Capture the cell that displays the provided text and extract its (x, y) central coordinate. 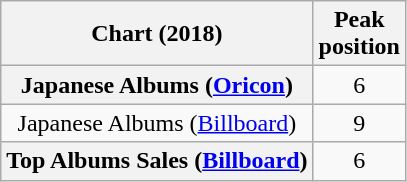
Chart (2018) (157, 34)
Peak position (359, 34)
Top Albums Sales (Billboard) (157, 161)
Japanese Albums (Oricon) (157, 85)
Japanese Albums (Billboard) (157, 123)
9 (359, 123)
